Identify which cell holds the provided text, then report its (X, Y) central coordinate. 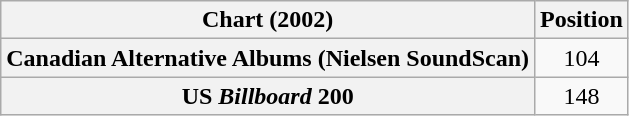
Canadian Alternative Albums (Nielsen SoundScan) (268, 58)
148 (582, 96)
104 (582, 58)
US Billboard 200 (268, 96)
Position (582, 20)
Chart (2002) (268, 20)
